Search for the cell housing the specified text and yield its [x, y] center coordinate. 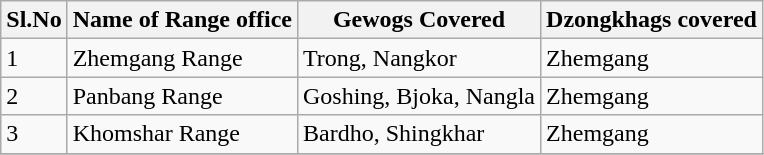
Panbang Range [182, 96]
Khomshar Range [182, 134]
Zhemgang Range [182, 58]
3 [34, 134]
Name of Range office [182, 20]
Trong, Nangkor [418, 58]
Goshing, Bjoka, Nangla [418, 96]
Dzongkhags covered [652, 20]
1 [34, 58]
Sl.No [34, 20]
Bardho, Shingkhar [418, 134]
2 [34, 96]
Gewogs Covered [418, 20]
